Extract the [x, y] coordinate from the center of the cell holding the provided text.  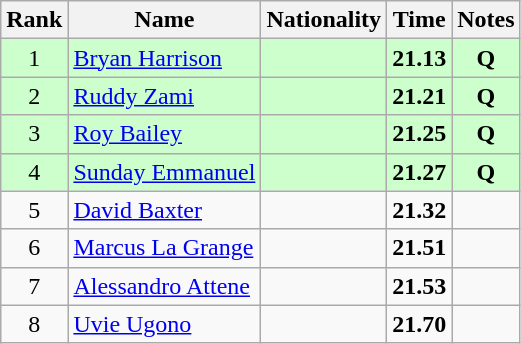
Time [420, 20]
8 [34, 324]
Uvie Ugono [164, 324]
Sunday Emmanuel [164, 172]
21.21 [420, 96]
21.13 [420, 58]
Nationality [324, 20]
21.32 [420, 210]
2 [34, 96]
Rank [34, 20]
Marcus La Grange [164, 248]
21.27 [420, 172]
5 [34, 210]
Ruddy Zami [164, 96]
Alessandro Attene [164, 286]
21.25 [420, 134]
4 [34, 172]
21.53 [420, 286]
3 [34, 134]
21.70 [420, 324]
21.51 [420, 248]
1 [34, 58]
Notes [486, 20]
Bryan Harrison [164, 58]
Roy Bailey [164, 134]
6 [34, 248]
Name [164, 20]
David Baxter [164, 210]
7 [34, 286]
